Pinpoint the cell where the given text exists, returning its (x, y) midpoint coordinate. 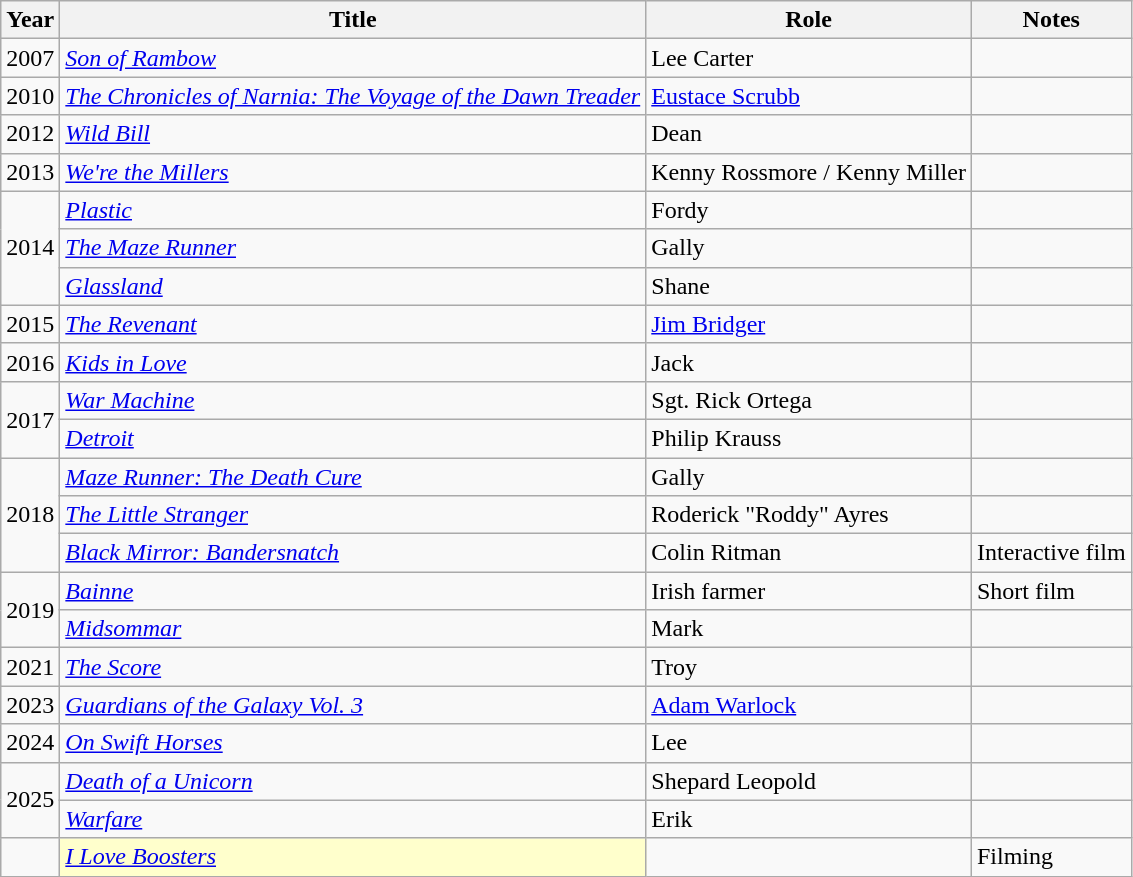
Dean (809, 134)
Title (353, 20)
Filming (1051, 857)
Shepard Leopold (809, 781)
Plastic (353, 210)
Colin Ritman (809, 553)
War Machine (353, 400)
2024 (30, 743)
Son of Rambow (353, 58)
Jim Bridger (809, 324)
Troy (809, 667)
Lee Carter (809, 58)
Guardians of the Galaxy Vol. 3 (353, 705)
Erik (809, 819)
Bainne (353, 591)
The Maze Runner (353, 248)
I Love Boosters (353, 857)
We're the Millers (353, 172)
Year (30, 20)
2017 (30, 419)
The Revenant (353, 324)
Wild Bill (353, 134)
2021 (30, 667)
Shane (809, 286)
Mark (809, 629)
The Score (353, 667)
Detroit (353, 438)
Interactive film (1051, 553)
2023 (30, 705)
Philip Krauss (809, 438)
Midsommar (353, 629)
Sgt. Rick Ortega (809, 400)
2013 (30, 172)
Eustace Scrubb (809, 96)
2025 (30, 800)
Fordy (809, 210)
2010 (30, 96)
Warfare (353, 819)
Roderick "Roddy" Ayres (809, 515)
2014 (30, 248)
2015 (30, 324)
Role (809, 20)
2007 (30, 58)
2019 (30, 610)
2018 (30, 515)
2012 (30, 134)
Kids in Love (353, 362)
Irish farmer (809, 591)
Short film (1051, 591)
Kenny Rossmore / Kenny Miller (809, 172)
The Little Stranger (353, 515)
The Chronicles of Narnia: The Voyage of the Dawn Treader (353, 96)
Black Mirror: Bandersnatch (353, 553)
Glassland (353, 286)
2016 (30, 362)
Lee (809, 743)
Adam Warlock (809, 705)
Death of a Unicorn (353, 781)
Notes (1051, 20)
Maze Runner: The Death Cure (353, 477)
Jack (809, 362)
On Swift Horses (353, 743)
